Scan for the cell matching the given text and deliver its (x, y) coordinate at center. 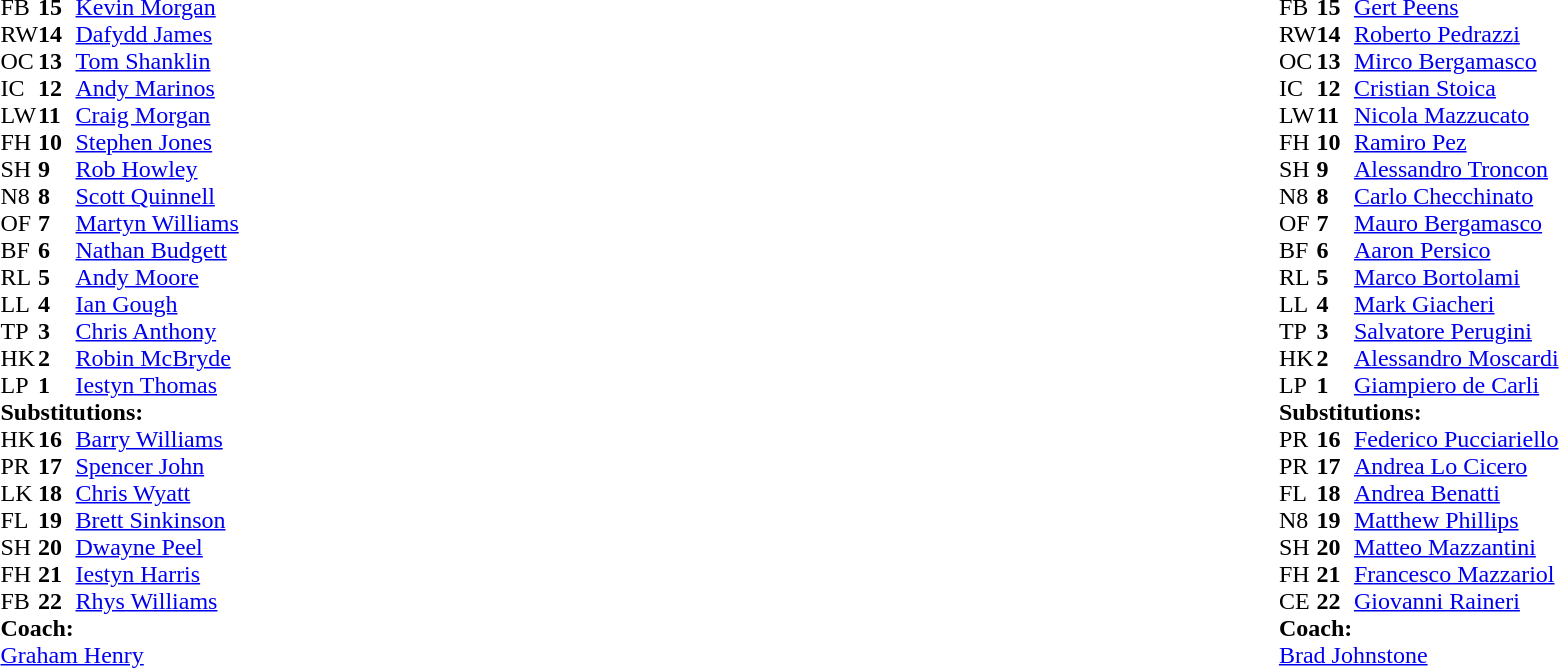
Ian Gough (158, 304)
Andy Marinos (158, 88)
CE (1298, 602)
Iestyn Harris (158, 574)
Chris Wyatt (158, 494)
Marco Bortolami (1456, 278)
Giovanni Raineri (1456, 602)
Matthew Phillips (1456, 520)
Craig Morgan (158, 116)
Mirco Bergamasco (1456, 62)
Spencer John (158, 466)
Brett Sinkinson (158, 520)
Dafydd James (158, 34)
Nathan Budgett (158, 250)
Tom Shanklin (158, 62)
Cristian Stoica (1456, 88)
Robin McBryde (158, 358)
Francesco Mazzariol (1456, 574)
Iestyn Thomas (158, 386)
Federico Pucciariello (1456, 440)
Nicola Mazzucato (1456, 116)
Matteo Mazzantini (1456, 548)
Andrea Benatti (1456, 494)
Roberto Pedrazzi (1456, 34)
Mauro Bergamasco (1456, 224)
Stephen Jones (158, 142)
Ramiro Pez (1456, 142)
Andrea Lo Cicero (1456, 466)
Martyn Williams (158, 224)
Alessandro Moscardi (1456, 358)
Aaron Persico (1456, 250)
Dwayne Peel (158, 548)
Salvatore Perugini (1456, 332)
Chris Anthony (158, 332)
Barry Williams (158, 440)
Andy Moore (158, 278)
LK (19, 494)
Giampiero de Carli (1456, 386)
Rob Howley (158, 170)
Rhys Williams (158, 602)
Mark Giacheri (1456, 304)
Scott Quinnell (158, 196)
Carlo Checchinato (1456, 196)
FB (19, 602)
Alessandro Troncon (1456, 170)
